Search for the cell housing the specified text and yield its [X, Y] center coordinate. 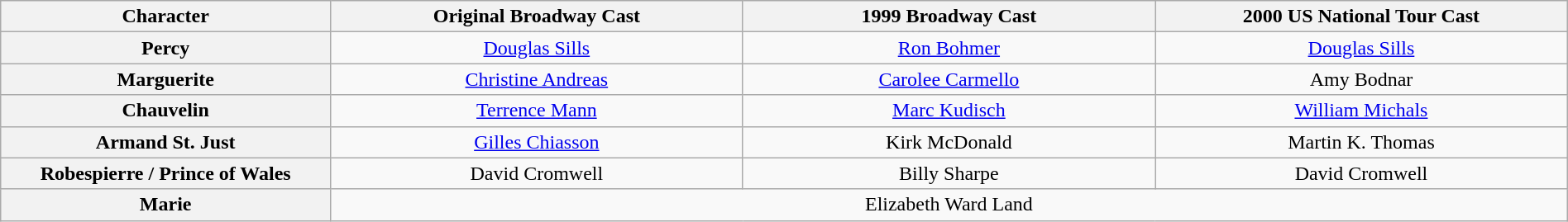
Ron Bohmer [949, 48]
Character [165, 17]
Terrence Mann [538, 111]
Christine Andreas [538, 79]
Amy Bodnar [1361, 79]
Kirk McDonald [949, 142]
Carolee Carmello [949, 79]
Armand St. Just [165, 142]
2000 US National Tour Cast [1361, 17]
Elizabeth Ward Land [949, 205]
Percy [165, 48]
1999 Broadway Cast [949, 17]
William Michals [1361, 111]
Marie [165, 205]
Marguerite [165, 79]
Martin K. Thomas [1361, 142]
Chauvelin [165, 111]
Billy Sharpe [949, 173]
Marc Kudisch [949, 111]
Original Broadway Cast [538, 17]
Gilles Chiasson [538, 142]
Robespierre / Prince of Wales [165, 173]
